For the text-containing cell, return its midpoint in [X, Y] coordinate format. 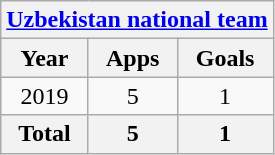
Year [45, 58]
Total [45, 134]
Goals [225, 58]
Uzbekistan national team [137, 20]
2019 [45, 96]
Apps [132, 58]
